Extract the (X, Y) coordinate from the center of the cell holding the provided text.  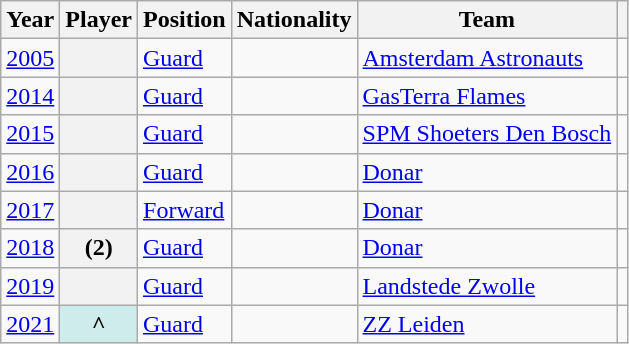
Team (487, 20)
ZZ Leiden (487, 324)
2018 (30, 248)
2014 (30, 96)
Year (30, 20)
Forward (185, 210)
2015 (30, 134)
(2) (99, 248)
Position (185, 20)
2019 (30, 286)
GasTerra Flames (487, 96)
SPM Shoeters Den Bosch (487, 134)
Amsterdam Astronauts (487, 58)
Player (99, 20)
Nationality (294, 20)
2021 (30, 324)
2016 (30, 172)
Landstede Zwolle (487, 286)
2005 (30, 58)
^ (99, 324)
2017 (30, 210)
